Provide the (X, Y) coordinate of the cell's center where the given text is located.  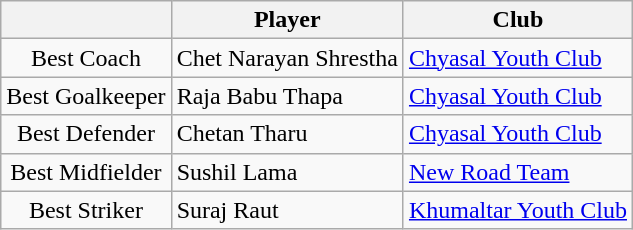
Suraj Raut (287, 210)
Chet Narayan Shrestha (287, 58)
Best Defender (86, 134)
Best Goalkeeper (86, 96)
Khumaltar Youth Club (518, 210)
Club (518, 20)
Best Coach (86, 58)
Raja Babu Thapa (287, 96)
Sushil Lama (287, 172)
Chetan Tharu (287, 134)
Best Striker (86, 210)
Best Midfielder (86, 172)
Player (287, 20)
New Road Team (518, 172)
